For the text-containing cell, return its midpoint in (X, Y) coordinate format. 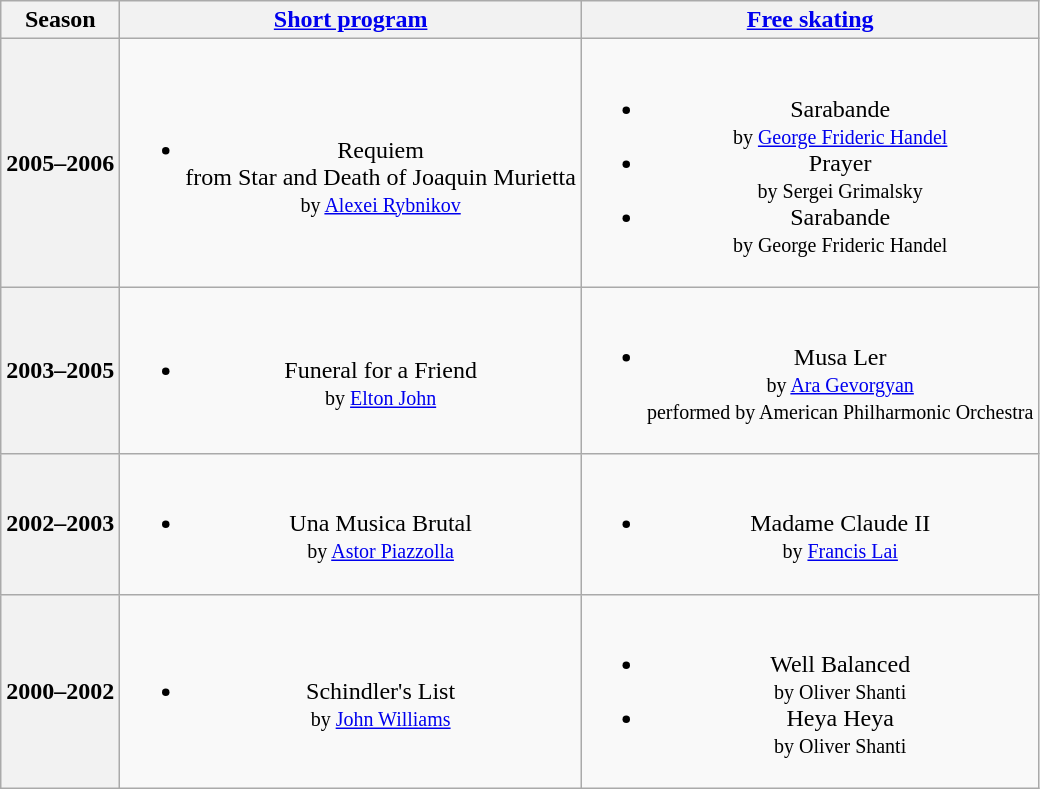
Well Balanced by Oliver Shanti Heya Heya by Oliver Shanti (810, 691)
Free skating (810, 20)
Madame Claude II by Francis Lai (810, 524)
Musa Ler by Ara Gevorgyan performed by American Philharmonic Orchestra (810, 370)
Funeral for a Friend by Elton John (351, 370)
Una Musica Brutal by Astor Piazzolla (351, 524)
Season (60, 20)
Sarabande by George Frideric Handel Prayer by Sergei Grimalsky Sarabande by George Frideric Handel (810, 163)
Schindler's List by John Williams (351, 691)
2002–2003 (60, 524)
Requiem from Star and Death of Joaquin Murietta by Alexei Rybnikov (351, 163)
2005–2006 (60, 163)
2000–2002 (60, 691)
Short program (351, 20)
2003–2005 (60, 370)
